Return [X, Y] of the center of cell containing provided text 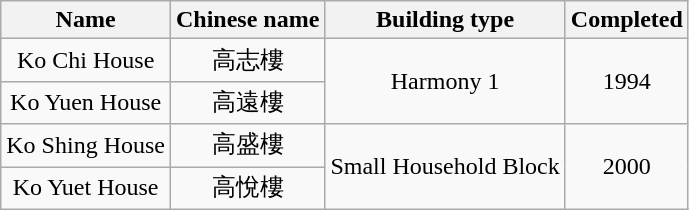
高志樓 [247, 60]
Ko Yuet House [86, 188]
Completed [626, 20]
Ko Yuen House [86, 102]
Ko Chi House [86, 60]
高遠樓 [247, 102]
Building type [445, 20]
高盛樓 [247, 146]
Small Household Block [445, 166]
Chinese name [247, 20]
Ko Shing House [86, 146]
1994 [626, 82]
2000 [626, 166]
Harmony 1 [445, 82]
高悅樓 [247, 188]
Name [86, 20]
